Determine the (X, Y) coordinate at the center of the cell enclosing the given text.  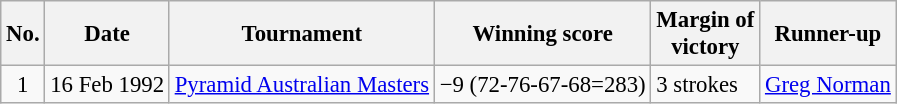
Tournament (302, 34)
−9 (72-76-67-68=283) (542, 85)
1 (23, 85)
16 Feb 1992 (107, 85)
Greg Norman (828, 85)
No. (23, 34)
Margin ofvictory (706, 34)
3 strokes (706, 85)
Runner-up (828, 34)
Pyramid Australian Masters (302, 85)
Winning score (542, 34)
Date (107, 34)
